Return the [X, Y] coordinate for the center point of the cell that contains the specified text.  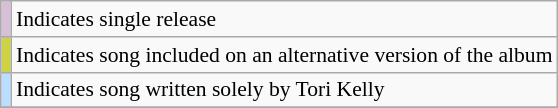
Indicates song included on an alternative version of the album [284, 55]
Indicates single release [284, 19]
Indicates song written solely by Tori Kelly [284, 90]
